Output the [x, y] coordinate of the center of the cell containing the given text.  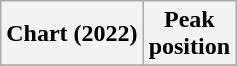
Peakposition [189, 34]
Chart (2022) [72, 34]
